Return the (x, y) coordinate for the center point of the cell that contains the specified text.  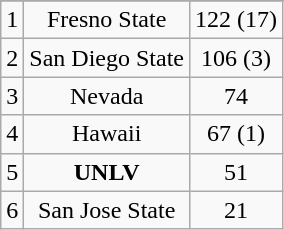
San Diego State (107, 58)
5 (12, 172)
67 (1) (236, 134)
74 (236, 96)
San Jose State (107, 210)
4 (12, 134)
106 (3) (236, 58)
2 (12, 58)
21 (236, 210)
122 (17) (236, 20)
Hawaii (107, 134)
Fresno State (107, 20)
Nevada (107, 96)
UNLV (107, 172)
6 (12, 210)
3 (12, 96)
1 (12, 20)
51 (236, 172)
